Return (X, Y) of the center of cell containing provided text 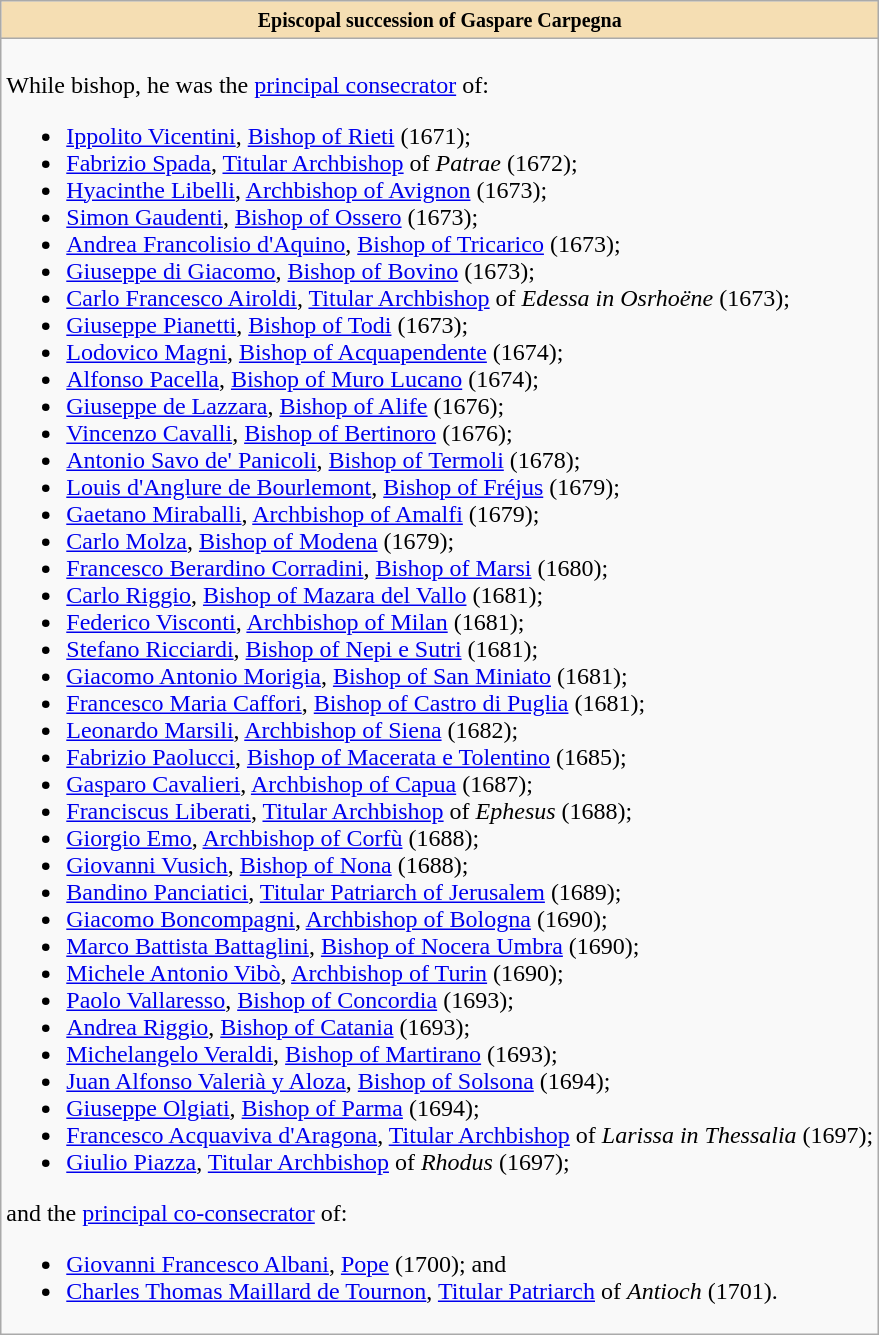
Episcopal succession of Gaspare Carpegna (440, 20)
